Provide the (X, Y) coordinate of the cell's center where the given text is located.  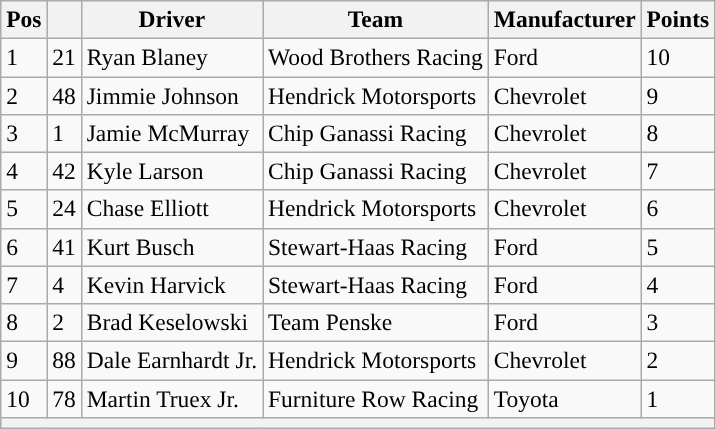
Toyota (564, 398)
Martin Truex Jr. (172, 398)
48 (64, 95)
24 (64, 209)
21 (64, 57)
Driver (172, 19)
Team (376, 19)
Ryan Blaney (172, 57)
Dale Earnhardt Jr. (172, 360)
Points (678, 19)
Team Penske (376, 322)
41 (64, 247)
Manufacturer (564, 19)
42 (64, 171)
Pos (24, 19)
78 (64, 398)
88 (64, 360)
Furniture Row Racing (376, 398)
Kyle Larson (172, 171)
Jimmie Johnson (172, 95)
Wood Brothers Racing (376, 57)
Jamie McMurray (172, 133)
Chase Elliott (172, 209)
Brad Keselowski (172, 322)
Kurt Busch (172, 247)
Kevin Harvick (172, 285)
